Extract the (X, Y) coordinate from the center of the cell holding the provided text.  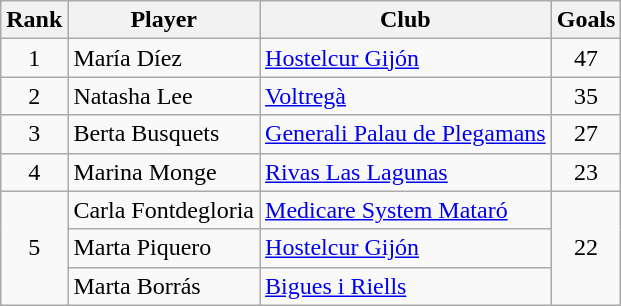
3 (34, 134)
Club (406, 20)
Rank (34, 20)
Berta Busquets (164, 134)
23 (586, 172)
María Díez (164, 58)
Medicare System Mataró (406, 210)
Marina Monge (164, 172)
Player (164, 20)
Marta Piquero (164, 248)
Rivas Las Lagunas (406, 172)
Goals (586, 20)
Marta Borrás (164, 286)
35 (586, 96)
Natasha Lee (164, 96)
Generali Palau de Plegamans (406, 134)
2 (34, 96)
5 (34, 248)
47 (586, 58)
22 (586, 248)
Carla Fontdegloria (164, 210)
4 (34, 172)
1 (34, 58)
Voltregà (406, 96)
27 (586, 134)
Bigues i Riells (406, 286)
